Determine the [X, Y] coordinate at the center of the cell enclosing the given text.  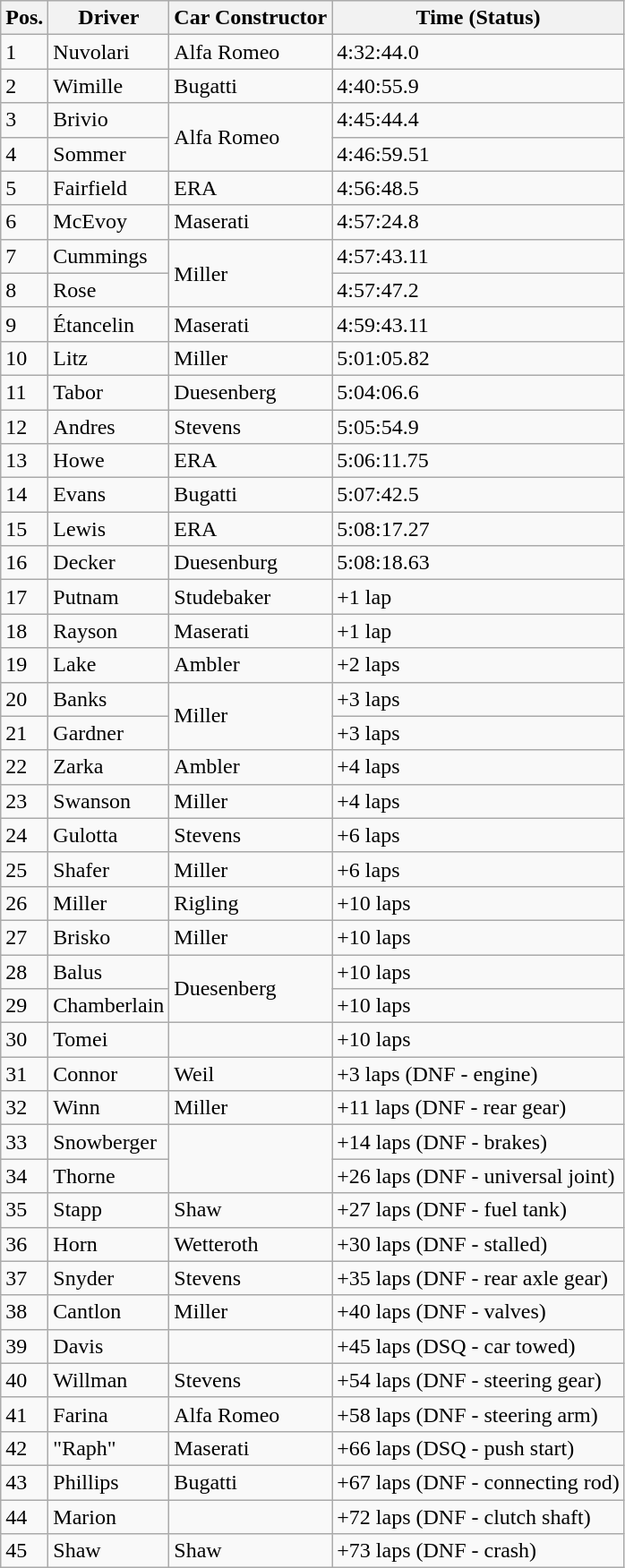
14 [25, 495]
4:57:43.11 [478, 256]
10 [25, 358]
Time (Status) [478, 18]
Brivio [109, 120]
Chamberlain [109, 1006]
Snowberger [109, 1142]
Gulotta [109, 835]
Cantlon [109, 1312]
Tabor [109, 392]
Tomei [109, 1040]
5:08:18.63 [478, 563]
17 [25, 597]
Balus [109, 971]
5 [25, 188]
Litz [109, 358]
33 [25, 1142]
Étancelin [109, 324]
1 [25, 52]
Lake [109, 665]
Davis [109, 1346]
6 [25, 222]
Stapp [109, 1210]
+66 laps (DSQ - push start) [478, 1448]
"Raph" [109, 1448]
Zarka [109, 767]
Cummings [109, 256]
+40 laps (DNF - valves) [478, 1312]
26 [25, 903]
4 [25, 154]
4:56:48.5 [478, 188]
43 [25, 1482]
+54 laps (DNF - steering gear) [478, 1380]
15 [25, 529]
Brisko [109, 937]
7 [25, 256]
Farina [109, 1414]
44 [25, 1517]
5:07:42.5 [478, 495]
+11 laps (DNF - rear gear) [478, 1108]
23 [25, 801]
Driver [109, 18]
42 [25, 1448]
Willman [109, 1380]
+30 laps (DNF - stalled) [478, 1244]
41 [25, 1414]
34 [25, 1176]
Connor [109, 1074]
5:05:54.9 [478, 427]
40 [25, 1380]
+58 laps (DNF - steering arm) [478, 1414]
Car Constructor [251, 18]
11 [25, 392]
+72 laps (DNF - clutch shaft) [478, 1517]
Nuvolari [109, 52]
Horn [109, 1244]
McEvoy [109, 222]
Pos. [25, 18]
32 [25, 1108]
25 [25, 869]
5:06:11.75 [478, 461]
Thorne [109, 1176]
20 [25, 699]
8 [25, 290]
+35 laps (DNF - rear axle gear) [478, 1278]
2 [25, 86]
Andres [109, 427]
5:08:17.27 [478, 529]
31 [25, 1074]
Putnam [109, 597]
Swanson [109, 801]
+27 laps (DNF - fuel tank) [478, 1210]
28 [25, 971]
Lewis [109, 529]
36 [25, 1244]
13 [25, 461]
4:57:47.2 [478, 290]
4:59:43.11 [478, 324]
Duesenburg [251, 563]
Fairfield [109, 188]
Phillips [109, 1482]
Evans [109, 495]
Marion [109, 1517]
Wetteroth [251, 1244]
Decker [109, 563]
Howe [109, 461]
27 [25, 937]
4:45:44.4 [478, 120]
5:01:05.82 [478, 358]
5:04:06.6 [478, 392]
19 [25, 665]
Winn [109, 1108]
Sommer [109, 154]
Weil [251, 1074]
21 [25, 733]
+2 laps [478, 665]
Banks [109, 699]
9 [25, 324]
+73 laps (DNF - crash) [478, 1551]
+67 laps (DNF - connecting rod) [478, 1482]
+3 laps (DNF - engine) [478, 1074]
Studebaker [251, 597]
+26 laps (DNF - universal joint) [478, 1176]
3 [25, 120]
+45 laps (DSQ - car towed) [478, 1346]
18 [25, 631]
4:57:24.8 [478, 222]
4:32:44.0 [478, 52]
4:46:59.51 [478, 154]
16 [25, 563]
Wimille [109, 86]
24 [25, 835]
Rayson [109, 631]
30 [25, 1040]
29 [25, 1006]
39 [25, 1346]
Shafer [109, 869]
38 [25, 1312]
Rose [109, 290]
Gardner [109, 733]
37 [25, 1278]
Snyder [109, 1278]
+14 laps (DNF - brakes) [478, 1142]
22 [25, 767]
12 [25, 427]
45 [25, 1551]
4:40:55.9 [478, 86]
Rigling [251, 903]
35 [25, 1210]
